Determine the [X, Y] coordinate at the center of the cell enclosing the given text.  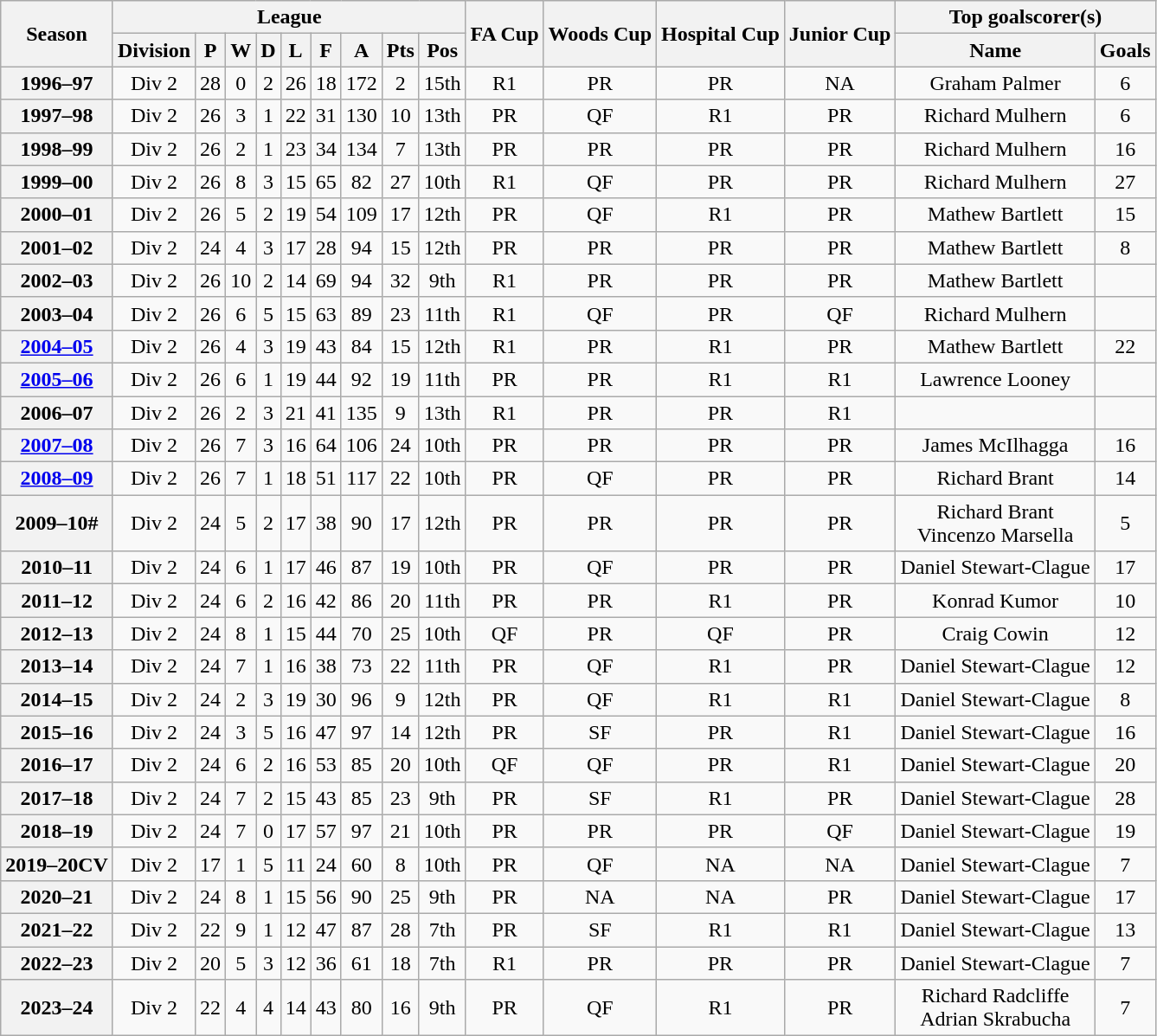
1996–97 [57, 83]
80 [362, 1007]
Goals [1125, 50]
2009–10# [57, 523]
1998–99 [57, 149]
54 [325, 215]
2011–12 [57, 601]
P [211, 50]
2010–11 [57, 568]
1997–98 [57, 116]
W [241, 50]
Konrad Kumor [995, 601]
2021–22 [57, 930]
A [362, 50]
Junior Cup [839, 34]
2013–14 [57, 666]
2014–15 [57, 699]
2023–24 [57, 1007]
James McIlhagga [995, 446]
Pos [442, 50]
2005–06 [57, 379]
2007–08 [57, 446]
2022–23 [57, 963]
Hospital Cup [721, 34]
2000–01 [57, 215]
F [325, 50]
84 [362, 346]
64 [325, 446]
2001–02 [57, 248]
70 [362, 634]
36 [325, 963]
42 [325, 601]
135 [362, 413]
Richard Brant [995, 479]
Top goalscorer(s) [1025, 17]
Season [57, 34]
2017–18 [57, 798]
69 [325, 280]
2018–19 [57, 831]
League [289, 17]
1999–00 [57, 182]
46 [325, 568]
Name [995, 50]
2020–21 [57, 897]
65 [325, 182]
53 [325, 765]
2019–20CV [57, 864]
31 [325, 116]
41 [325, 413]
130 [362, 116]
30 [325, 699]
2012–13 [57, 634]
61 [362, 963]
2002–03 [57, 280]
2006–07 [57, 413]
63 [325, 313]
Division [154, 50]
57 [325, 831]
15th [442, 83]
2008–09 [57, 479]
FA Cup [505, 34]
96 [362, 699]
2004–05 [57, 346]
172 [362, 83]
Graham Palmer [995, 83]
86 [362, 601]
60 [362, 864]
Richard BrantVincenzo Marsella [995, 523]
Craig Cowin [995, 634]
106 [362, 446]
51 [325, 479]
Lawrence Looney [995, 379]
109 [362, 215]
82 [362, 182]
73 [362, 666]
134 [362, 149]
2015–16 [57, 732]
11 [296, 864]
34 [325, 149]
92 [362, 379]
89 [362, 313]
2003–04 [57, 313]
56 [325, 897]
32 [400, 280]
117 [362, 479]
L [296, 50]
13 [1125, 930]
Woods Cup [600, 34]
2016–17 [57, 765]
D [268, 50]
Richard RadcliffeAdrian Skrabucha [995, 1007]
Pts [400, 50]
